Output the (x, y) coordinate of the center of the cell containing the given text.  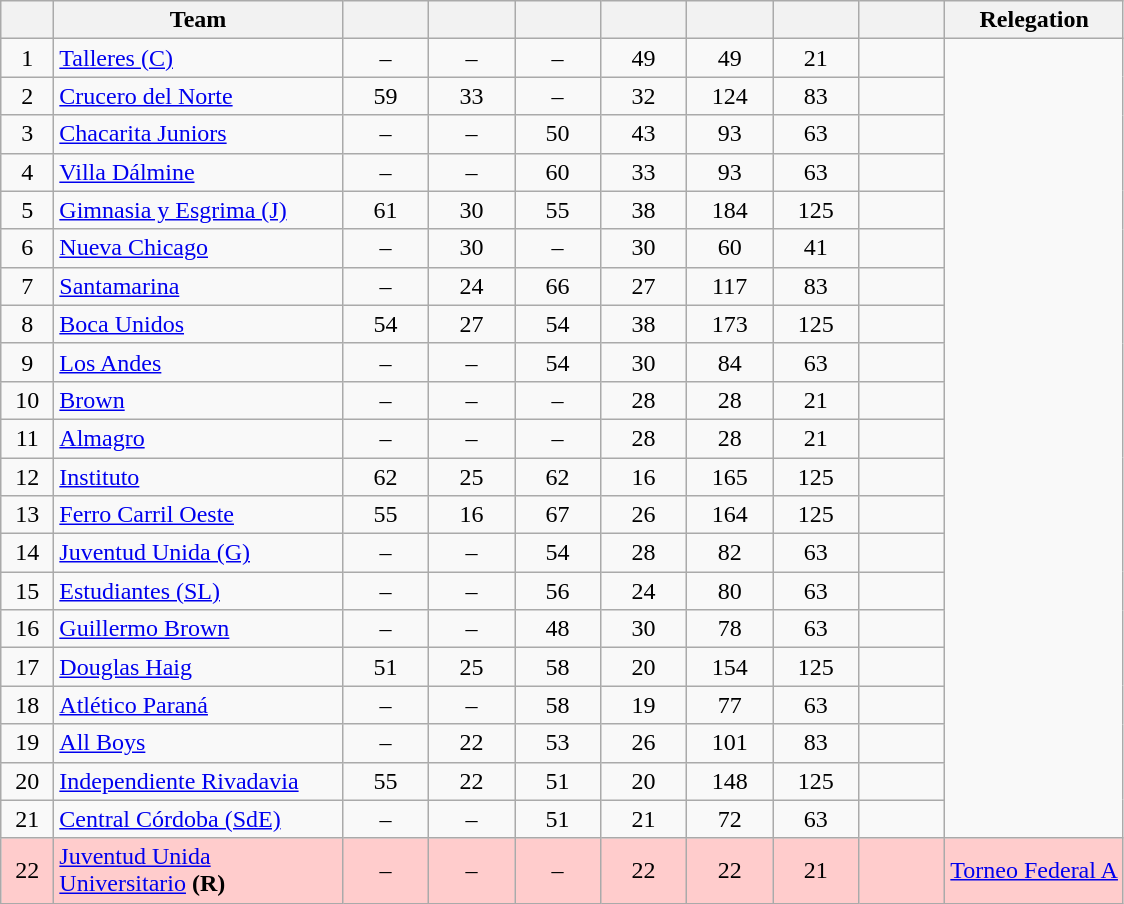
10 (28, 400)
6 (28, 248)
12 (28, 477)
2 (28, 96)
78 (730, 629)
8 (28, 324)
14 (28, 553)
Los Andes (198, 362)
148 (730, 781)
Talleres (C) (198, 58)
Torneo Federal A (1034, 870)
Villa Dálmine (198, 172)
11 (28, 438)
Juventud Unida (G) (198, 553)
9 (28, 362)
53 (557, 743)
Santamarina (198, 286)
Team (198, 20)
Central Córdoba (SdE) (198, 819)
Estudiantes (SL) (198, 591)
84 (730, 362)
56 (557, 591)
Guillermo Brown (198, 629)
43 (644, 134)
82 (730, 553)
67 (557, 515)
Nueva Chicago (198, 248)
Douglas Haig (198, 667)
Almagro (198, 438)
5 (28, 210)
72 (730, 819)
Atlético Paraná (198, 705)
Independiente Rivadavia (198, 781)
All Boys (198, 743)
Juventud Unida Universitario (R) (198, 870)
Boca Unidos (198, 324)
Crucero del Norte (198, 96)
18 (28, 705)
165 (730, 477)
Chacarita Juniors (198, 134)
Gimnasia y Esgrima (J) (198, 210)
117 (730, 286)
48 (557, 629)
124 (730, 96)
Instituto (198, 477)
50 (557, 134)
154 (730, 667)
7 (28, 286)
13 (28, 515)
101 (730, 743)
59 (385, 96)
184 (730, 210)
32 (644, 96)
3 (28, 134)
80 (730, 591)
17 (28, 667)
61 (385, 210)
Ferro Carril Oeste (198, 515)
173 (730, 324)
1 (28, 58)
4 (28, 172)
41 (816, 248)
15 (28, 591)
77 (730, 705)
Brown (198, 400)
Relegation (1034, 20)
66 (557, 286)
164 (730, 515)
